Output the [x, y] coordinate of the center of the cell containing the given text.  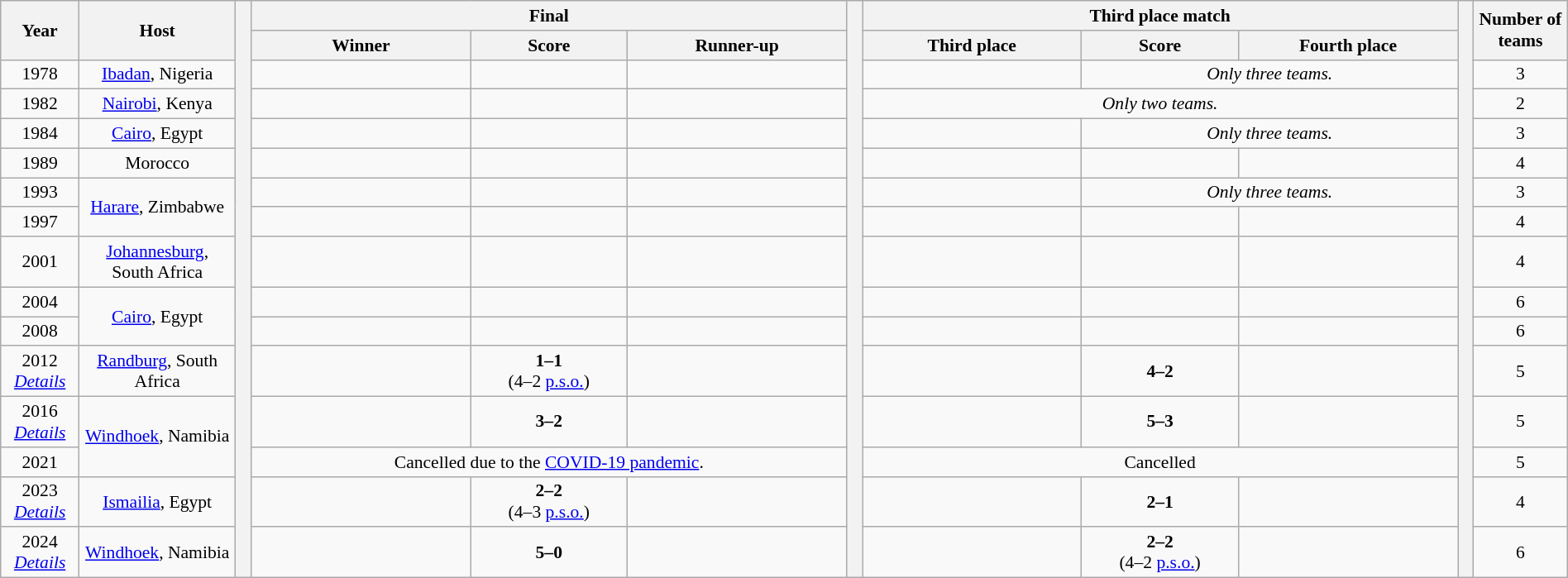
1984 [40, 134]
2012Details [40, 372]
Only two teams. [1160, 104]
Final [549, 16]
Host [157, 30]
Number of teams [1520, 30]
2016Details [40, 422]
2–2(4–3 p.s.o.) [549, 501]
1–1(4–2 p.s.o.) [549, 372]
Winner [361, 45]
Harare, Zimbabwe [157, 207]
2–1 [1159, 501]
Johannesburg, South Africa [157, 261]
1989 [40, 163]
Nairobi, Kenya [157, 104]
5–3 [1159, 422]
Cancelled [1160, 462]
1993 [40, 193]
Ismailia, Egypt [157, 501]
3–2 [549, 422]
Randburg, South Africa [157, 372]
Runner-up [738, 45]
4–2 [1159, 372]
2 [1520, 104]
Year [40, 30]
1997 [40, 222]
1982 [40, 104]
2008 [40, 332]
2024Details [40, 552]
Cancelled due to the COVID-19 pandemic. [549, 462]
Third place [973, 45]
Morocco [157, 163]
Ibadan, Nigeria [157, 74]
2–2(4–2 p.s.o.) [1159, 552]
Third place match [1160, 16]
Fourth place [1348, 45]
2021 [40, 462]
2023Details [40, 501]
2001 [40, 261]
5–0 [549, 552]
1978 [40, 74]
2004 [40, 302]
